Scan for the cell matching the given text and deliver its (X, Y) coordinate at center. 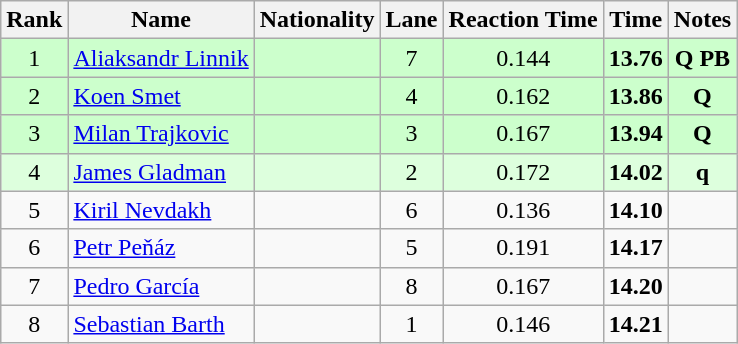
0.172 (523, 172)
14.10 (636, 210)
14.02 (636, 172)
13.94 (636, 134)
Aliaksandr Linnik (161, 58)
q (702, 172)
Rank (34, 20)
Lane (412, 20)
14.21 (636, 324)
Notes (702, 20)
Nationality (317, 20)
14.20 (636, 286)
Milan Trajkovic (161, 134)
Time (636, 20)
Reaction Time (523, 20)
Pedro García (161, 286)
Koen Smet (161, 96)
0.144 (523, 58)
13.76 (636, 58)
14.17 (636, 248)
Petr Peňáz (161, 248)
James Gladman (161, 172)
Name (161, 20)
0.146 (523, 324)
13.86 (636, 96)
Sebastian Barth (161, 324)
0.162 (523, 96)
0.136 (523, 210)
Kiril Nevdakh (161, 210)
Q PB (702, 58)
0.191 (523, 248)
